Provide the (x, y) coordinate of the cell's center where the given text is located.  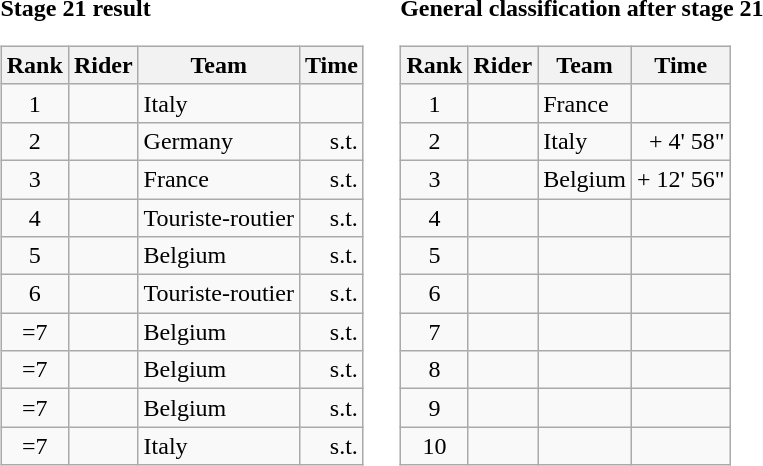
8 (434, 370)
9 (434, 408)
10 (434, 446)
Germany (218, 141)
+ 4' 58" (680, 141)
+ 12' 56" (680, 179)
7 (434, 332)
